Locate the cell with the specified text and output its (X, Y) center coordinate. 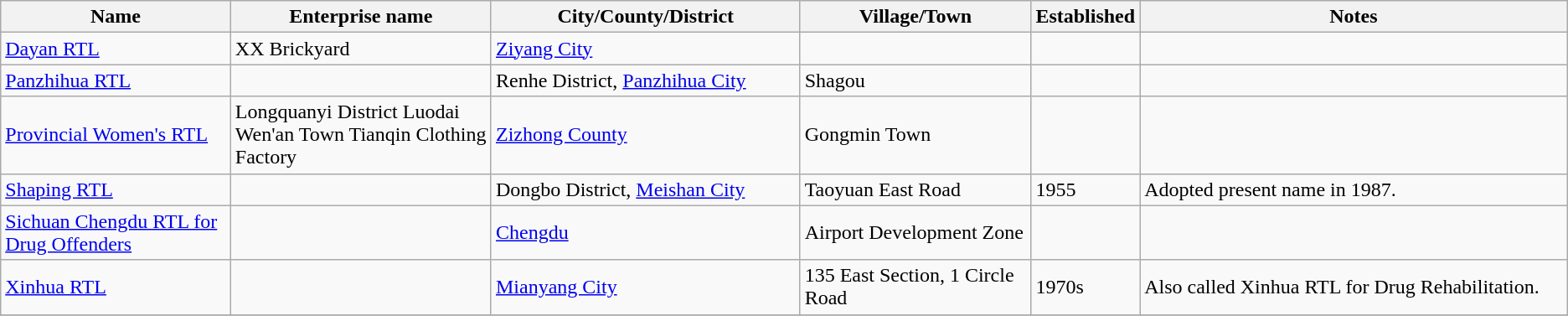
Taoyuan East Road (916, 189)
XX Brickyard (360, 49)
Dongbo District, Meishan City (645, 189)
Shaping RTL (116, 189)
Provincial Women's RTL (116, 135)
Mianyang City (645, 287)
Zizhong County (645, 135)
Also called Xinhua RTL for Drug Rehabilitation. (1354, 287)
City/County/District (645, 17)
Gongmin Town (916, 135)
Shagou (916, 80)
Enterprise name (360, 17)
Name (116, 17)
Notes (1354, 17)
Airport Development Zone (916, 233)
Ziyang City (645, 49)
Adopted present name in 1987. (1354, 189)
Panzhihua RTL (116, 80)
Renhe District, Panzhihua City (645, 80)
135 East Section, 1 Circle Road (916, 287)
Dayan RTL (116, 49)
Xinhua RTL (116, 287)
1970s (1086, 287)
Sichuan Chengdu RTL for Drug Offenders (116, 233)
1955 (1086, 189)
Chengdu (645, 233)
Established (1086, 17)
Village/Town (916, 17)
Longquanyi District Luodai Wen'an Town Tianqin Clothing Factory (360, 135)
